Provide the [x, y] coordinate of the cell's center where the given text is located.  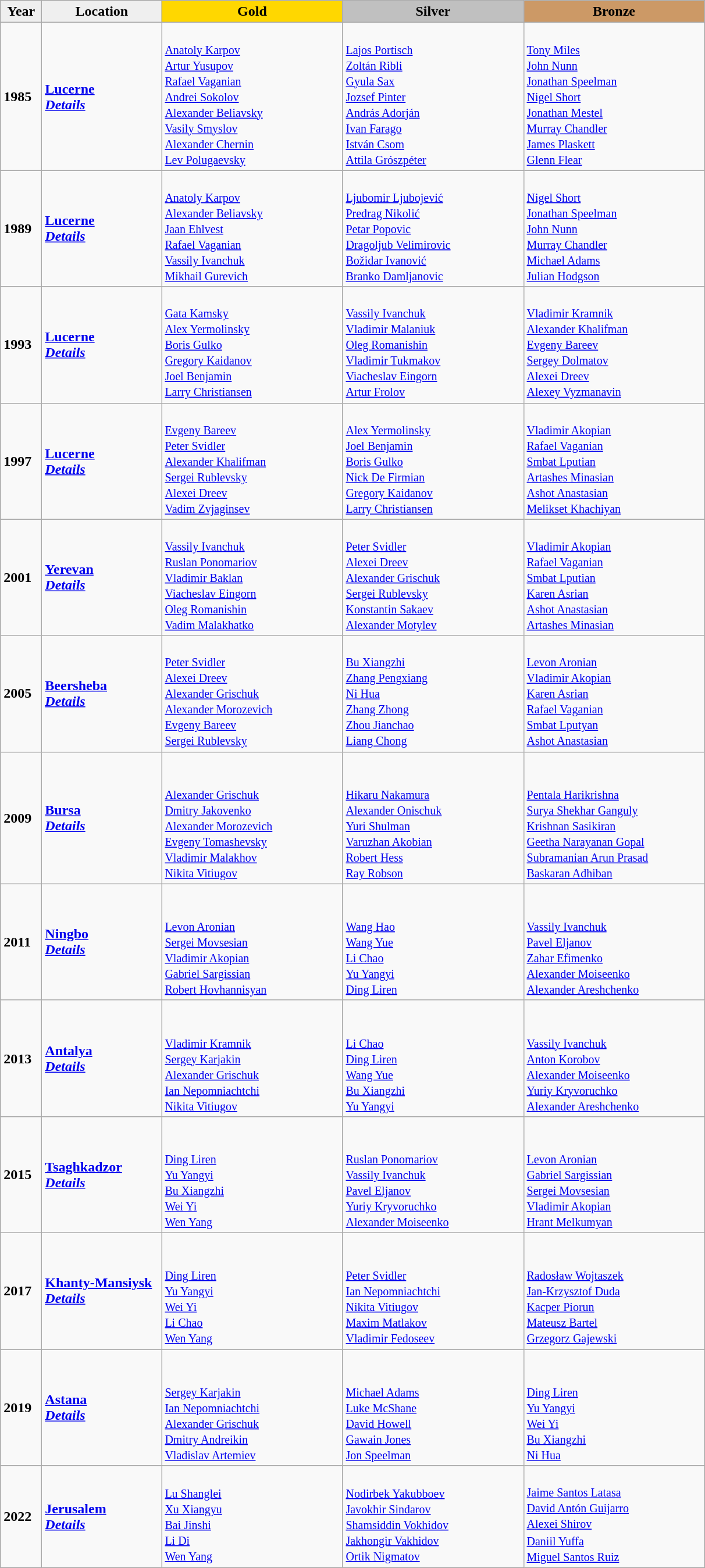
Sergey KarjakinIan NepomniachtchiAlexander GrischukDmitry AndreikinVladislav Artemiev [252, 1407]
Bronze [614, 12]
Vladimir KramnikSergey KarjakinAlexander GrischukIan NepomniachtchiNikita Vitiugov [252, 1058]
2017 [21, 1291]
Michael AdamsLuke McShaneDavid HowellGawain JonesJon Speelman [433, 1407]
Li ChaoDing LirenWang YueBu XiangzhiYu Yangyi [433, 1058]
NingboDetails [102, 942]
2019 [21, 1407]
Gata KamskyAlex YermolinskyBoris GulkoGregory KaidanovJoel BenjaminLarry Christiansen [252, 345]
Ruslan PonomariovVassily IvanchukPavel EljanovYuriy KryvoruchkoAlexander Moiseenko [433, 1174]
Vladimir AkopianRafael VaganianSmbat LputianKaren AsrianAshot AnastasianArtashes Minasian [614, 577]
Bu XiangzhiZhang PengxiangNi HuaZhang ZhongZhou JianchaoLiang Chong [433, 694]
Anatoly KarpovAlexander BeliavskyJaan EhlvestRafael VaganianVassily IvanchukMikhail Gurevich [252, 228]
2011 [21, 942]
Tony MilesJohn NunnJonathan SpeelmanNigel ShortJonathan MestelMurray ChandlerJames PlaskettGlenn Flear [614, 97]
Vladimir KramnikAlexander KhalifmanEvgeny BareevSergey DolmatovAlexei DreevAlexey Vyzmanavin [614, 345]
1993 [21, 345]
YerevanDetails [102, 577]
Ding LirenYu YangyiWei YiLi ChaoWen Yang [252, 1291]
Location [102, 12]
Silver [433, 12]
Vladimir AkopianRafael VaganianSmbat LputianArtashes MinasianAshot AnastasianMelikset Khachiyan [614, 461]
Alexander GrischukDmitry JakovenkoAlexander MorozevichEvgeny TomashevskyVladimir MalakhovNikita Vitiugov [252, 817]
Anatoly KarpovArtur YusupovRafael VaganianAndrei SokolovAlexander BeliavskyVasily SmyslovAlexander CherninLev Polugaevsky [252, 97]
BursaDetails [102, 817]
2013 [21, 1058]
Vassily IvanchukRuslan PonomariovVladimir BaklanViacheslav EingornOleg RomanishinVadim Malakhatko [252, 577]
Nigel ShortJonathan SpeelmanJohn NunnMurray ChandlerMichael AdamsJulian Hodgson [614, 228]
Levon AronianSergei MovsesianVladimir AkopianGabriel SargissianRobert Hovhannisyan [252, 942]
Gold [252, 12]
Peter SvidlerAlexei DreevAlexander GrischukAlexander MorozevichEvgeny BareevSergei Rublevsky [252, 694]
Ding LirenYu YangyiWei YiBu XiangzhiNi Hua [614, 1407]
Nodirbek YakubboevJavokhir SindarovShamsiddin VokhidovJakhongir VakhidovOrtik Nigmatov [433, 1517]
AntalyaDetails [102, 1058]
Pentala HarikrishnaSurya Shekhar GangulyKrishnan SasikiranGeetha Narayanan GopalSubramanian Arun PrasadBaskaran Adhiban [614, 817]
Ljubomir LjubojevićPredrag NikolićPetar PopovicDragoljub VelimirovicBožidar IvanovićBranko Damljanovic [433, 228]
Peter SvidlerIan NepomniachtchiNikita VitiugovMaxim MatlakovVladimir Fedoseev [433, 1291]
2022 [21, 1517]
Vassily IvanchukAnton KorobovAlexander MoiseenkoYuriy KryvoruchkoAlexander Areshchenko [614, 1058]
2015 [21, 1174]
TsaghkadzorDetails [102, 1174]
1989 [21, 228]
Lu ShangleiXu XiangyuBai JinshiLi DiWen Yang [252, 1517]
Jaime Santos LatasaDavid Antón GuijarroAlexei ShirovDaniil YuffaMiguel Santos Ruiz [614, 1517]
1997 [21, 461]
Levon AronianVladimir AkopianKaren AsrianRafael VaganianSmbat LputyanAshot Anastasian [614, 694]
Lajos PortischZoltán RibliGyula SaxJozsef PinterAndrás AdorjánIvan FaragoIstván CsomAttila Grószpéter [433, 97]
Vassily IvanchukVladimir MalaniukOleg RomanishinVladimir TukmakovViacheslav EingornArtur Frolov [433, 345]
Wang HaoWang YueLi ChaoYu YangyiDing Liren [433, 942]
2001 [21, 577]
AstanaDetails [102, 1407]
JerusalemDetails [102, 1517]
Levon AronianGabriel SargissianSergei MovsesianVladimir AkopianHrant Melkumyan [614, 1174]
Alex YermolinskyJoel BenjaminBoris GulkoNick De FirmianGregory KaidanovLarry Christiansen [433, 461]
Ding LirenYu YangyiBu XiangzhiWei YiWen Yang [252, 1174]
Khanty-MansiyskDetails [102, 1291]
Vassily IvanchukPavel EljanovZahar EfimenkoAlexander MoiseenkoAlexander Areshchenko [614, 942]
1985 [21, 97]
Radosław WojtaszekJan-Krzysztof DudaKacper PiorunMateusz BartelGrzegorz Gajewski [614, 1291]
Peter SvidlerAlexei DreevAlexander GrischukSergei RublevskyKonstantin SakaevAlexander Motylev [433, 577]
2009 [21, 817]
Hikaru NakamuraAlexander OnischukYuri ShulmanVaruzhan AkobianRobert HessRay Robson [433, 817]
Year [21, 12]
Evgeny BareevPeter SvidlerAlexander KhalifmanSergei RublevskyAlexei DreevVadim Zvjaginsev [252, 461]
2005 [21, 694]
BeershebaDetails [102, 694]
